Pinpoint the cell where the given text exists, returning its (x, y) midpoint coordinate. 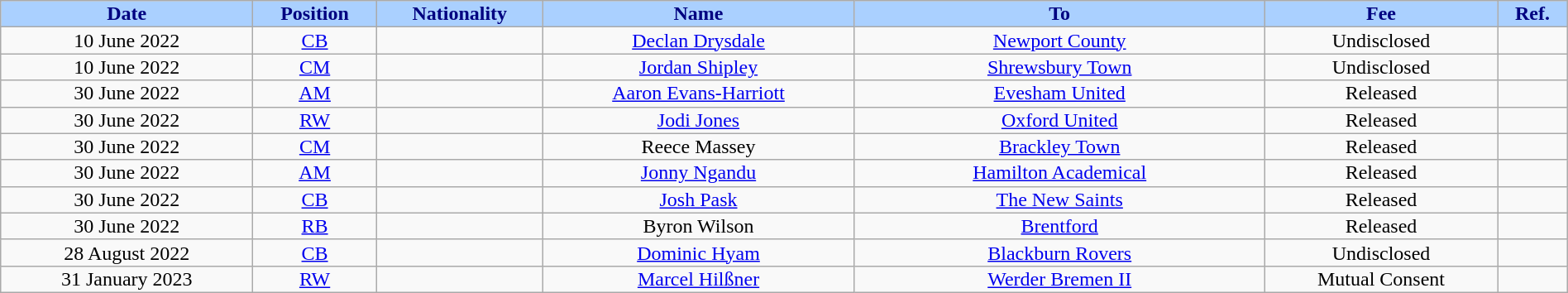
Reece Massey (698, 146)
Fee (1381, 14)
Marcel Hilßner (698, 279)
Aaron Evans-Harriott (698, 94)
Newport County (1060, 41)
Hamilton Academical (1060, 173)
28 August 2022 (127, 252)
Jonny Ngandu (698, 173)
Position (315, 14)
RB (315, 226)
Oxford United (1060, 120)
Mutual Consent (1381, 279)
Jordan Shipley (698, 67)
Josh Pask (698, 199)
Brentford (1060, 226)
Blackburn Rovers (1060, 252)
To (1060, 14)
Byron Wilson (698, 226)
The New Saints (1060, 199)
31 January 2023 (127, 279)
Evesham United (1060, 94)
Declan Drysdale (698, 41)
Werder Bremen II (1060, 279)
Jodi Jones (698, 120)
Dominic Hyam (698, 252)
Name (698, 14)
Nationality (460, 14)
Brackley Town (1060, 146)
Ref. (1533, 14)
Date (127, 14)
Shrewsbury Town (1060, 67)
